Extract the (X, Y) coordinate from the center of the cell holding the provided text.  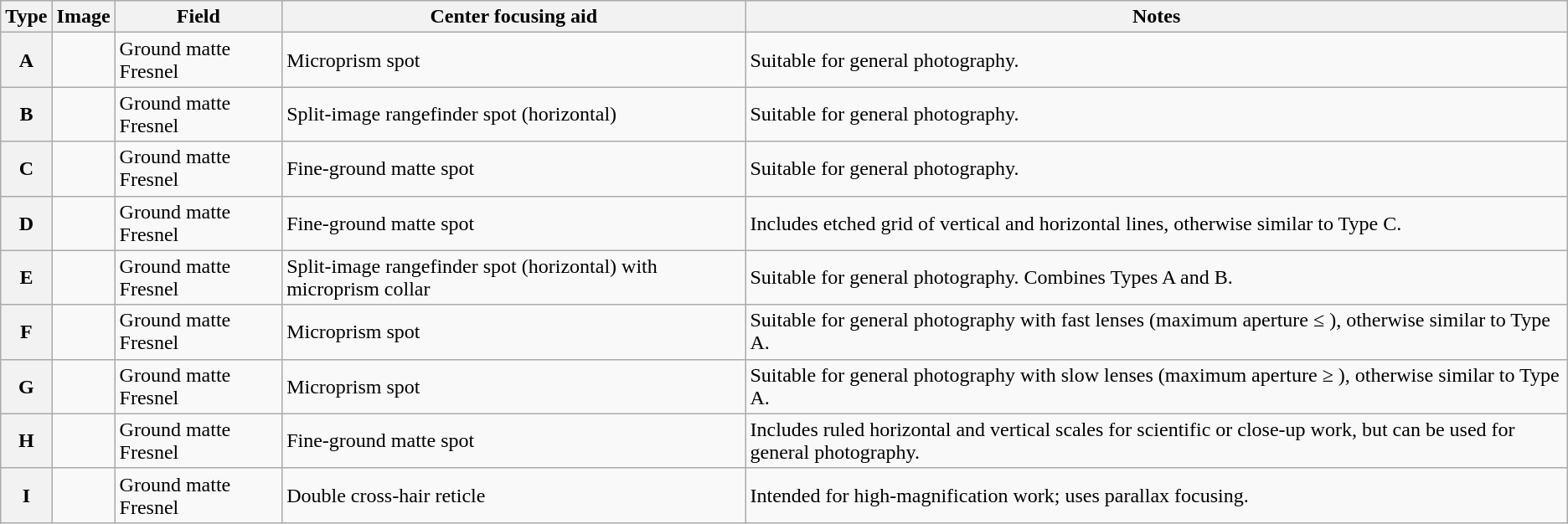
B (27, 114)
Split-image rangefinder spot (horizontal) (514, 114)
Type (27, 17)
A (27, 60)
C (27, 169)
Image (84, 17)
G (27, 387)
Field (199, 17)
Includes ruled horizontal and vertical scales for scientific or close-up work, but can be used for general photography. (1156, 440)
Suitable for general photography. Combines Types A and B. (1156, 278)
E (27, 278)
H (27, 440)
Center focusing aid (514, 17)
I (27, 496)
Includes etched grid of vertical and horizontal lines, otherwise similar to Type C. (1156, 223)
Suitable for general photography with slow lenses (maximum aperture ≥ ), otherwise similar to Type A. (1156, 387)
Split-image rangefinder spot (horizontal) with microprism collar (514, 278)
Suitable for general photography with fast lenses (maximum aperture ≤ ), otherwise similar to Type A. (1156, 331)
F (27, 331)
D (27, 223)
Double cross-hair reticle (514, 496)
Notes (1156, 17)
Intended for high-magnification work; uses parallax focusing. (1156, 496)
